Extract the [x, y] coordinate from the center of the cell holding the provided text.  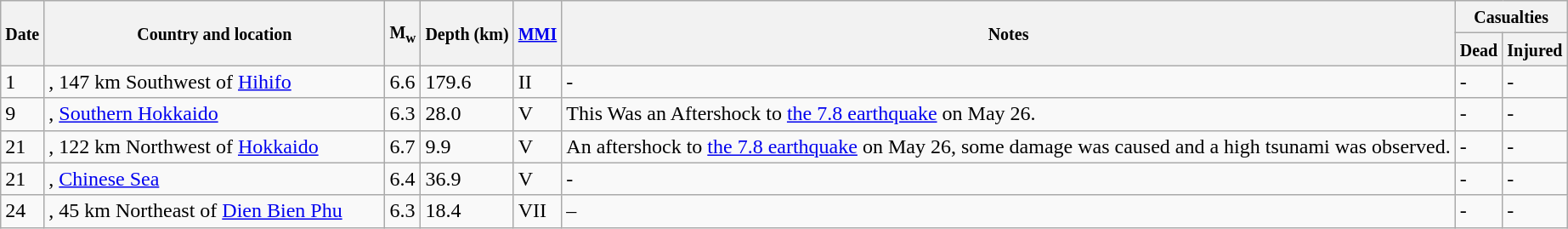
18.4 [467, 211]
28.0 [467, 114]
6.4 [403, 179]
Country and location [214, 33]
II [537, 82]
Depth (km) [467, 33]
Mw [403, 33]
, 147 km Southwest of Hihifo [214, 82]
Date [22, 33]
1 [22, 82]
An aftershock to the 7.8 earthquake on May 26, some damage was caused and a high tsunami was observed. [1008, 146]
MMI [537, 33]
Notes [1008, 33]
VII [537, 211]
, 122 km Northwest of Hokkaido [214, 146]
– [1008, 211]
36.9 [467, 179]
9.9 [467, 146]
179.6 [467, 82]
This Was an Aftershock to the 7.8 earthquake on May 26. [1008, 114]
, 45 km Northeast of Dien Bien Phu [214, 211]
6.7 [403, 146]
Casualties [1511, 17]
6.6 [403, 82]
, Southern Hokkaido [214, 114]
Dead [1479, 49]
24 [22, 211]
9 [22, 114]
, Chinese Sea [214, 179]
Injured [1535, 49]
